Output the (X, Y) coordinate of the center of the cell containing the given text.  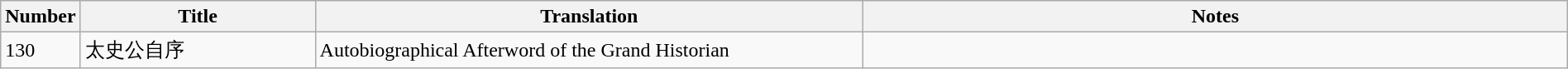
Title (198, 17)
130 (41, 50)
Number (41, 17)
Autobiographical Afterword of the Grand Historian (589, 50)
Translation (589, 17)
Notes (1216, 17)
太史公自序 (198, 50)
